Scan for the cell matching the given text and deliver its [X, Y] coordinate at center. 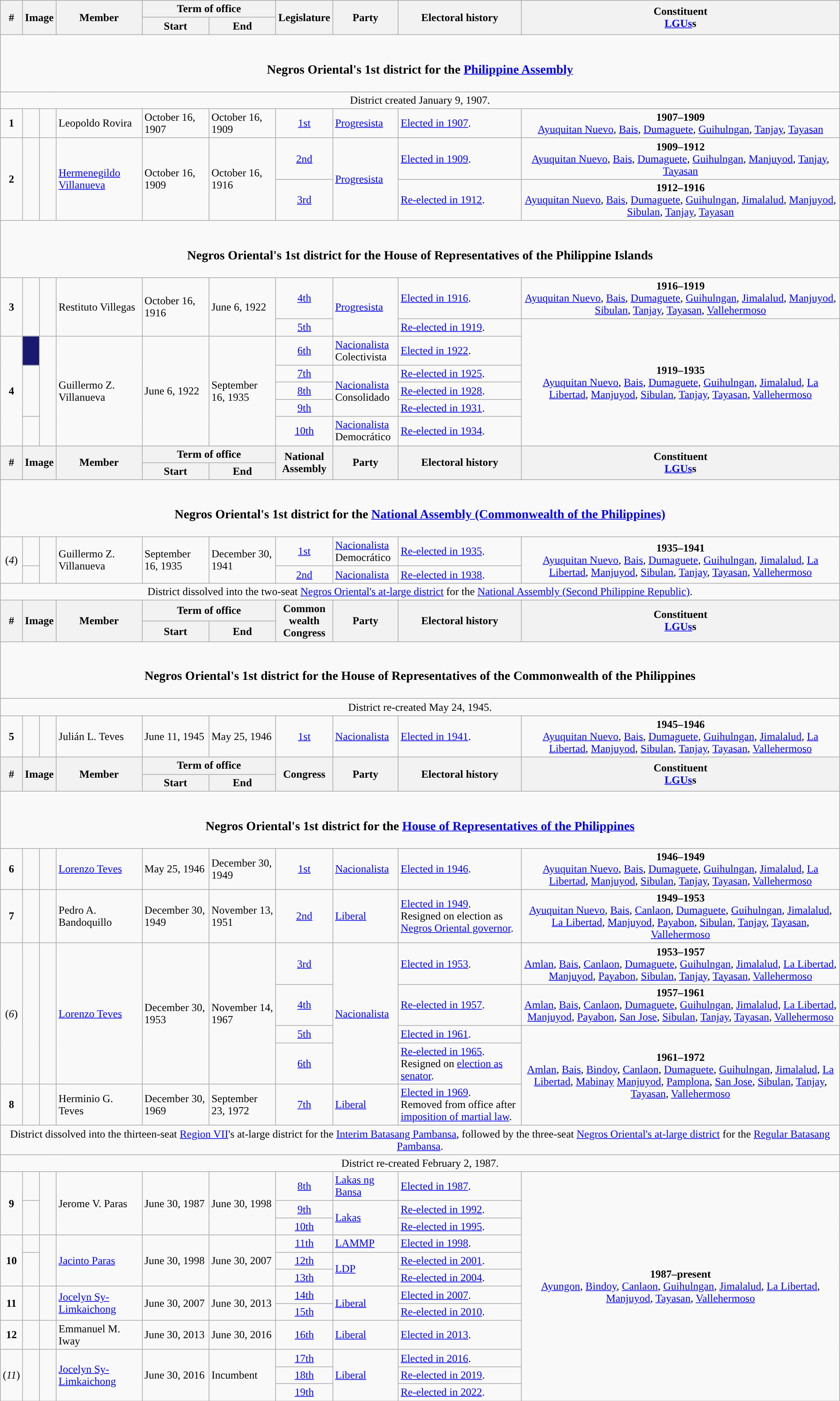
Julián L. Teves [99, 736]
13th [304, 1278]
Elected in 2016. [459, 1358]
1957–1961Amlan, Bais, Canlaon, Dumaguete, Guihulngan, Jimalalud, La Libertad, Manjuyod, Payabon, San Jose, Sibulan, Tanjay, Tayasan, Vallehermoso [681, 1005]
Elected in 1953. [459, 963]
12th [304, 1261]
1909–1912Ayuquitan Nuevo, Bais, Dumaguete, Guihulngan, Manjuyod, Tanjay, Tayasan [681, 158]
December 30, 1953 [176, 1013]
(4) [12, 560]
Re-elected in 2004. [459, 1278]
Elected in 1961. [459, 1034]
Lakas [365, 1218]
1935–1941Ayuquitan Nuevo, Bais, Dumaguete, Guihulngan, Jimalalud, La Libertad, Manjuyod, Sibulan, Tanjay, Tayasan, Vallehermoso [681, 560]
Elected in 1987. [459, 1186]
1 [12, 123]
December 30, 1969 [176, 1105]
Re-elected in 1919. [459, 328]
17th [304, 1358]
8 [12, 1105]
LAMMP [365, 1243]
9 [12, 1204]
Emmanuel M. Iway [99, 1335]
Re-elected in 2022. [459, 1392]
Elected in 2013. [459, 1335]
Re-elected in 2010. [459, 1312]
2 [12, 179]
Pedro A. Bandoquillo [99, 916]
16th [304, 1335]
LDP [365, 1269]
Re-elected in 1934. [459, 431]
14th [304, 1295]
1945–1946Ayuquitan Nuevo, Bais, Dumaguete, Guihulngan, Jimalalud, La Libertad, Manjuyod, Sibulan, Tanjay, Tayasan, Vallehermoso [681, 736]
Re-elected in 2001. [459, 1261]
October 16, 1907 [176, 123]
Re-elected in 2019. [459, 1375]
Negros Oriental's 1st district for the National Assembly (Commonwealth of the Philippines) [420, 508]
1907–1909Ayuquitan Nuevo, Bais, Dumaguete, Guihulngan, Tanjay, Tayasan [681, 123]
18th [304, 1375]
1912–1916Ayuquitan Nuevo, Bais, Dumaguete, Guihulngan, Jimalalud, Manjuyod, Sibulan, Tanjay, Tayasan [681, 200]
District re-created May 24, 1945. [420, 707]
Elected in 1949.Resigned on election as Negros Oriental governor. [459, 916]
4 [12, 391]
Re-elected in 1938. [459, 574]
Re-elected in 1992. [459, 1209]
NacionalistaColectivista [365, 351]
Elected in 1916. [459, 298]
NacionalistaConsolidado [365, 391]
1916–1919Ayuquitan Nuevo, Bais, Dumaguete, Guihulngan, Jimalalud, Manjuyod, Sibulan, Tanjay, Tayasan, Vallehermoso [681, 298]
12 [12, 1335]
CommonwealthCongress [304, 621]
1987–presentAyungon, Bindoy, Canlaon, Guihulngan, Jimalalud, La Libertad, Manjuyod, Tayasan, Vallehermoso [681, 1286]
7 [12, 916]
December 30, 1941 [242, 560]
Re-elected in 1995. [459, 1226]
Elected in 1907. [459, 123]
Elected in 1922. [459, 351]
Jacinto Paras [99, 1261]
1946–1949Ayuquitan Nuevo, Bais, Dumaguete, Guihulngan, Jimalalud, La Libertad, Manjuyod, Sibulan, Tanjay, Tayasan, Vallehermoso [681, 869]
Negros Oriental's 1st district for the House of Representatives of the Philippines [420, 819]
Restituto Villegas [99, 307]
June 30, 1987 [176, 1204]
6 [12, 869]
1919–1935Ayuquitan Nuevo, Bais, Dumaguete, Guihulngan, Jimalalud, La Libertad, Manjuyod, Sibulan, Tanjay, Tayasan, Vallehermoso [681, 382]
1953–1957Amlan, Bais, Canlaon, Dumaguete, Guihulngan, Jimalalud, La Libertad, Manjuyod, Payabon, Sibulan, Tanjay, Tayasan, Vallehermoso [681, 963]
November 13, 1951 [242, 916]
(6) [12, 1013]
Negros Oriental's 1st district for the House of Representatives of the Philippine Islands [420, 249]
Herminio G. Teves [99, 1105]
15th [304, 1312]
Elected in 1941. [459, 736]
Elected in 1969.Removed from office after imposition of martial law. [459, 1105]
Re-elected in 1935. [459, 551]
Lakas ng Bansa [365, 1186]
District dissolved into the two-seat Negros Oriental's at-large district for the National Assembly (Second Philippine Republic). [420, 591]
Hermenegildo Villanueva [99, 179]
Legislature [304, 18]
10 [12, 1261]
1949–1953Ayuquitan Nuevo, Bais, Canlaon, Dumaguete, Guihulngan, Jimalalud, La Libertad, Manjuyod, Payabon, Sibulan, Tanjay, Tayasan, Vallehermoso [681, 916]
11th [304, 1243]
Re-elected in 1957. [459, 1005]
Re-elected in 1925. [459, 374]
Elected in 1998. [459, 1243]
District re-created February 2, 1987. [420, 1163]
3 [12, 307]
Elected in 1909. [459, 158]
Congress [304, 774]
Negros Oriental's 1st district for the Philippine Assembly [420, 63]
September 23, 1972 [242, 1105]
19th [304, 1392]
NationalAssembly [304, 463]
Re-elected in 1931. [459, 408]
5 [12, 736]
November 14, 1967 [242, 1013]
Jerome V. Paras [99, 1204]
District created January 9, 1907. [420, 100]
Incumbent [242, 1375]
Re-elected in 1928. [459, 391]
Elected in 2007. [459, 1295]
Negros Oriental's 1st district for the House of Representatives of the Commonwealth of the Philippines [420, 670]
(11) [12, 1375]
Elected in 1946. [459, 869]
Re-elected in 1912. [459, 200]
Leopoldo Rovira [99, 123]
11 [12, 1303]
June 11, 1945 [176, 736]
Re-elected in 1965.Resigned on election as senator. [459, 1064]
